Detect which cell encompasses the target text, then output its [X, Y] center coordinate. 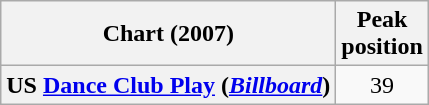
Peakposition [382, 34]
39 [382, 85]
Chart (2007) [168, 34]
US Dance Club Play (Billboard) [168, 85]
